Return [X, Y] of the center of cell containing provided text 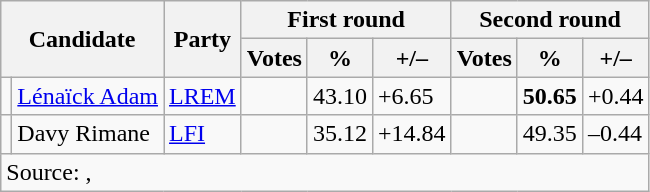
+14.84 [412, 134]
LFI [203, 134]
49.35 [550, 134]
+6.65 [412, 96]
Second round [550, 20]
43.10 [340, 96]
First round [346, 20]
50.65 [550, 96]
Party [203, 39]
35.12 [340, 134]
Candidate [82, 39]
Lénaïck Adam [88, 96]
+0.44 [616, 96]
Source: , [325, 172]
LREM [203, 96]
Davy Rimane [88, 134]
–0.44 [616, 134]
